Return [X, Y] of the center of cell containing provided text 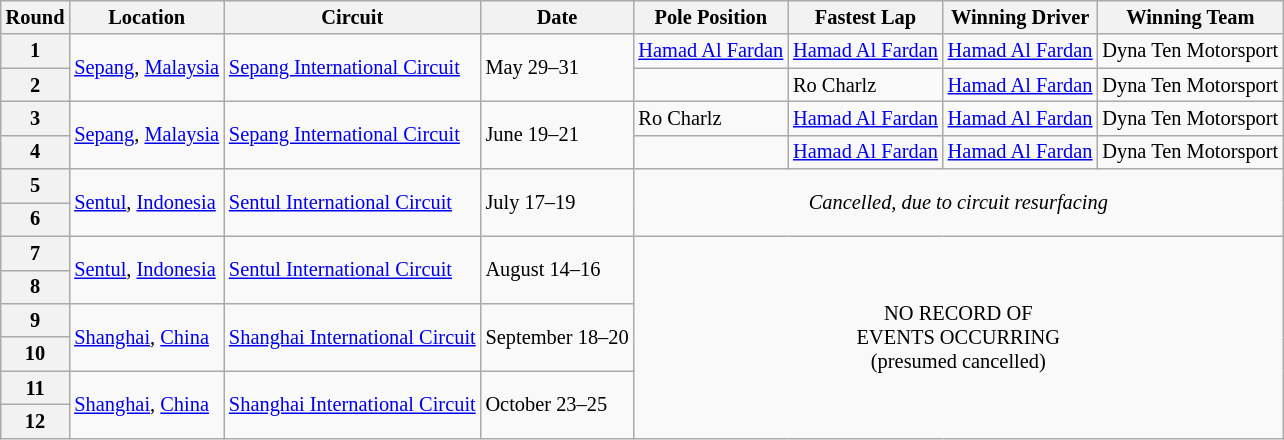
10 [36, 354]
NO RECORD OFEVENTS OCCURRING(presumed cancelled) [958, 337]
2 [36, 85]
Location [146, 17]
7 [36, 253]
Date [558, 17]
Circuit [352, 17]
Round [36, 17]
June 19–21 [558, 134]
9 [36, 320]
11 [36, 388]
Pole Position [710, 17]
Fastest Lap [866, 17]
8 [36, 287]
Winning Team [1190, 17]
Winning Driver [1020, 17]
1 [36, 51]
October 23–25 [558, 404]
September 18–20 [558, 336]
5 [36, 186]
July 17–19 [558, 202]
12 [36, 421]
Cancelled, due to circuit resurfacing [958, 202]
May 29–31 [558, 68]
4 [36, 152]
August 14–16 [558, 270]
6 [36, 219]
3 [36, 118]
